Search for the cell housing the specified text and yield its [X, Y] center coordinate. 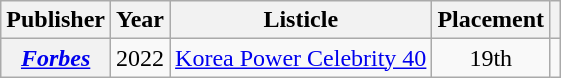
2022 [140, 58]
Publisher [56, 20]
19th [491, 58]
Listicle [301, 20]
Korea Power Celebrity 40 [301, 58]
Forbes [56, 58]
Year [140, 20]
Placement [491, 20]
